Output the (x, y) coordinate of the center of the cell containing the given text.  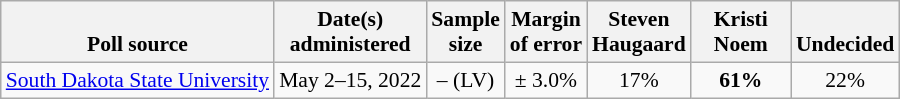
– (LV) (465, 80)
KristiNoem (741, 32)
Samplesize (465, 32)
Undecided (845, 32)
Marginof error (546, 32)
17% (639, 80)
± 3.0% (546, 80)
South Dakota State University (138, 80)
May 2–15, 2022 (350, 80)
Poll source (138, 32)
StevenHaugaard (639, 32)
22% (845, 80)
61% (741, 80)
Date(s)administered (350, 32)
